Pinpoint the cell where the given text exists, returning its [x, y] midpoint coordinate. 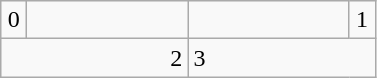
3 [282, 58]
0 [14, 20]
1 [362, 20]
2 [94, 58]
